Return the [x, y] coordinate for the center point of the cell that contains the specified text.  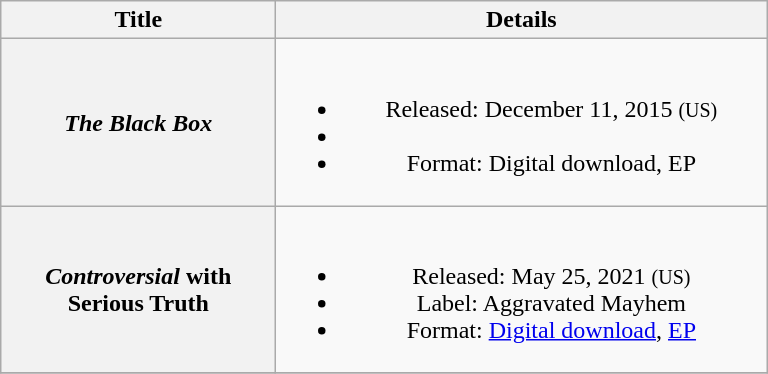
Controversial with Serious Truth [138, 290]
The Black Box [138, 122]
Title [138, 20]
Released: December 11, 2015 (US)Format: Digital download, EP [522, 122]
Details [522, 20]
Released: May 25, 2021 (US)Label: Aggravated MayhemFormat: Digital download, EP [522, 290]
